Output the (x, y) coordinate of the center of the cell containing the given text.  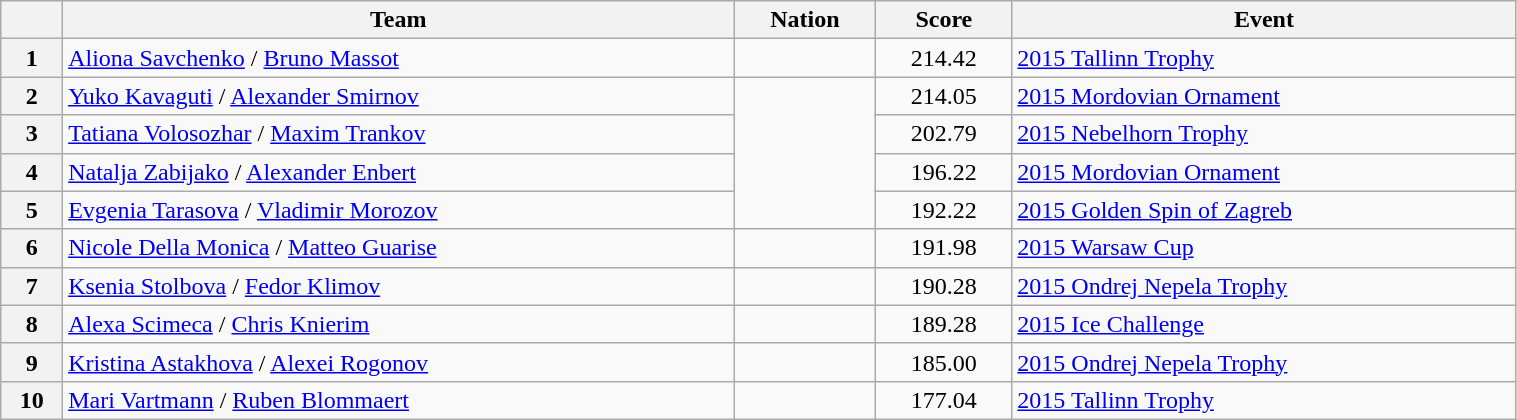
196.22 (944, 172)
6 (32, 248)
Nation (805, 20)
10 (32, 400)
214.05 (944, 96)
1 (32, 58)
Tatiana Volosozhar / Maxim Trankov (398, 134)
5 (32, 210)
Score (944, 20)
192.22 (944, 210)
191.98 (944, 248)
190.28 (944, 286)
2015 Warsaw Cup (1264, 248)
3 (32, 134)
Yuko Kavaguti / Alexander Smirnov (398, 96)
Mari Vartmann / Ruben Blommaert (398, 400)
8 (32, 324)
2015 Ice Challenge (1264, 324)
4 (32, 172)
202.79 (944, 134)
Alexa Scimeca / Chris Knierim (398, 324)
7 (32, 286)
Event (1264, 20)
214.42 (944, 58)
Team (398, 20)
2015 Nebelhorn Trophy (1264, 134)
2015 Golden Spin of Zagreb (1264, 210)
9 (32, 362)
189.28 (944, 324)
2 (32, 96)
Nicole Della Monica / Matteo Guarise (398, 248)
Kristina Astakhova / Alexei Rogonov (398, 362)
Ksenia Stolbova / Fedor Klimov (398, 286)
Evgenia Tarasova / Vladimir Morozov (398, 210)
Aliona Savchenko / Bruno Massot (398, 58)
185.00 (944, 362)
Natalja Zabijako / Alexander Enbert (398, 172)
177.04 (944, 400)
